Scan for the cell matching the given text and deliver its [x, y] coordinate at center. 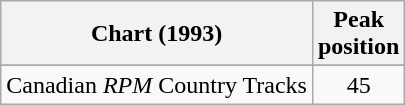
45 [358, 85]
Canadian RPM Country Tracks [157, 85]
Peakposition [358, 34]
Chart (1993) [157, 34]
